Return (x, y) of the center of cell containing provided text 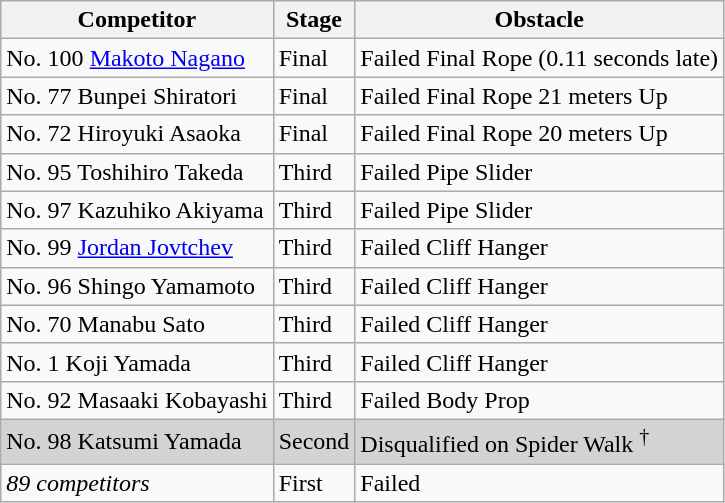
First (314, 483)
No. 95 Toshihiro Takeda (137, 172)
Failed Final Rope 21 meters Up (540, 96)
No. 96 Shingo Yamamoto (137, 286)
No. 72 Hiroyuki Asaoka (137, 134)
No. 98 Katsumi Yamada (137, 442)
No. 97 Kazuhiko Akiyama (137, 210)
Second (314, 442)
Failed Final Rope 20 meters Up (540, 134)
Failed (540, 483)
No. 92 Masaaki Kobayashi (137, 400)
No. 77 Bunpei Shiratori (137, 96)
No. 70 Manabu Sato (137, 324)
Failed Body Prop (540, 400)
No. 99 Jordan Jovtchev (137, 248)
Obstacle (540, 20)
No. 100 Makoto Nagano (137, 58)
89 competitors (137, 483)
Failed Final Rope (0.11 seconds late) (540, 58)
Disqualified on Spider Walk † (540, 442)
No. 1 Koji Yamada (137, 362)
Competitor (137, 20)
Stage (314, 20)
